Search for the cell housing the specified text and yield its (x, y) center coordinate. 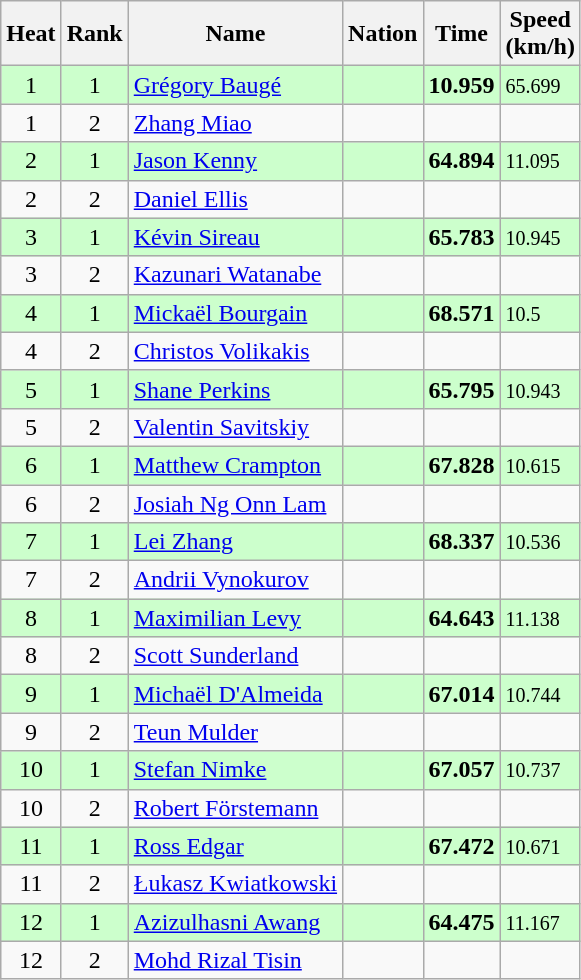
Robert Förstemann (235, 808)
Scott Sunderland (235, 656)
65.699 (540, 85)
68.337 (462, 542)
10.744 (540, 694)
67.472 (462, 846)
10.536 (540, 542)
Lei Zhang (235, 542)
Valentin Savitskiy (235, 427)
64.475 (462, 922)
Daniel Ellis (235, 199)
10.671 (540, 846)
64.643 (462, 618)
Name (235, 34)
64.894 (462, 161)
Stefan Nimke (235, 770)
Teun Mulder (235, 732)
Josiah Ng Onn Lam (235, 503)
11.095 (540, 161)
Andrii Vynokurov (235, 580)
65.783 (462, 237)
10.943 (540, 389)
10.737 (540, 770)
Mohd Rizal Tisin (235, 960)
Łukasz Kwiatkowski (235, 884)
11.167 (540, 922)
11.138 (540, 618)
Nation (383, 34)
10.945 (540, 237)
Christos Volikakis (235, 351)
Zhang Miao (235, 123)
Jason Kenny (235, 161)
Matthew Crampton (235, 465)
Grégory Baugé (235, 85)
Speed(km/h) (540, 34)
Michaël D'Almeida (235, 694)
Kévin Sireau (235, 237)
10.959 (462, 85)
10.615 (540, 465)
Ross Edgar (235, 846)
Time (462, 34)
Shane Perkins (235, 389)
Maximilian Levy (235, 618)
Mickaël Bourgain (235, 313)
67.014 (462, 694)
Rank (94, 34)
67.057 (462, 770)
68.571 (462, 313)
67.828 (462, 465)
Kazunari Watanabe (235, 275)
Heat (31, 34)
Azizulhasni Awang (235, 922)
65.795 (462, 389)
10.5 (540, 313)
